For the text-containing cell, return its midpoint in (X, Y) coordinate format. 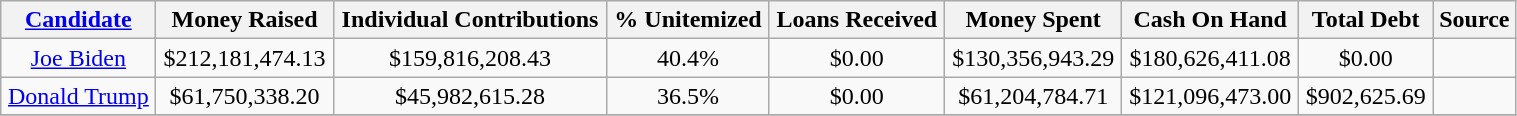
$121,096,473.00 (1210, 96)
Loans Received (857, 20)
Individual Contributions (470, 20)
$180,626,411.08 (1210, 58)
Joe Biden (78, 58)
Money Spent (1034, 20)
Candidate (78, 20)
Donald Trump (78, 96)
$130,356,943.29 (1034, 58)
Cash On Hand (1210, 20)
Source (1474, 20)
$61,204,784.71 (1034, 96)
Money Raised (244, 20)
40.4% (688, 58)
$212,181,474.13 (244, 58)
$902,625.69 (1366, 96)
Total Debt (1366, 20)
$61,750,338.20 (244, 96)
36.5% (688, 96)
$45,982,615.28 (470, 96)
$159,816,208.43 (470, 58)
% Unitemized (688, 20)
